Provide the (X, Y) coordinate of the cell's center where the given text is located.  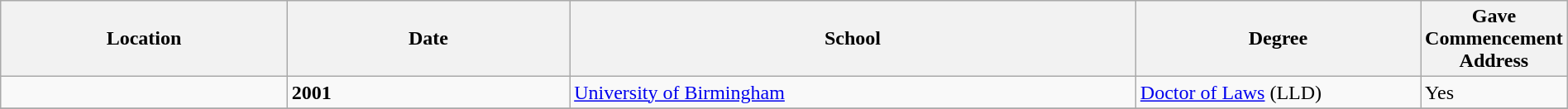
Gave Commencement Address (1494, 39)
Date (428, 39)
University of Birmingham (853, 92)
2001 (428, 92)
School (853, 39)
Yes (1494, 92)
Degree (1278, 39)
Location (144, 39)
Doctor of Laws (LLD) (1278, 92)
